Detect which cell encompasses the target text, then output its (x, y) center coordinate. 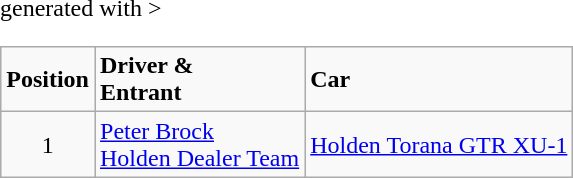
Position (48, 80)
1 (48, 144)
Car (439, 80)
Driver & Entrant (199, 80)
Holden Torana GTR XU-1 (439, 144)
Peter Brock Holden Dealer Team (199, 144)
